Capture the cell that displays the provided text and extract its [X, Y] central coordinate. 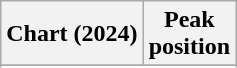
Chart (2024) [72, 34]
Peakposition [189, 34]
